Detect which cell encompasses the target text, then output its [X, Y] center coordinate. 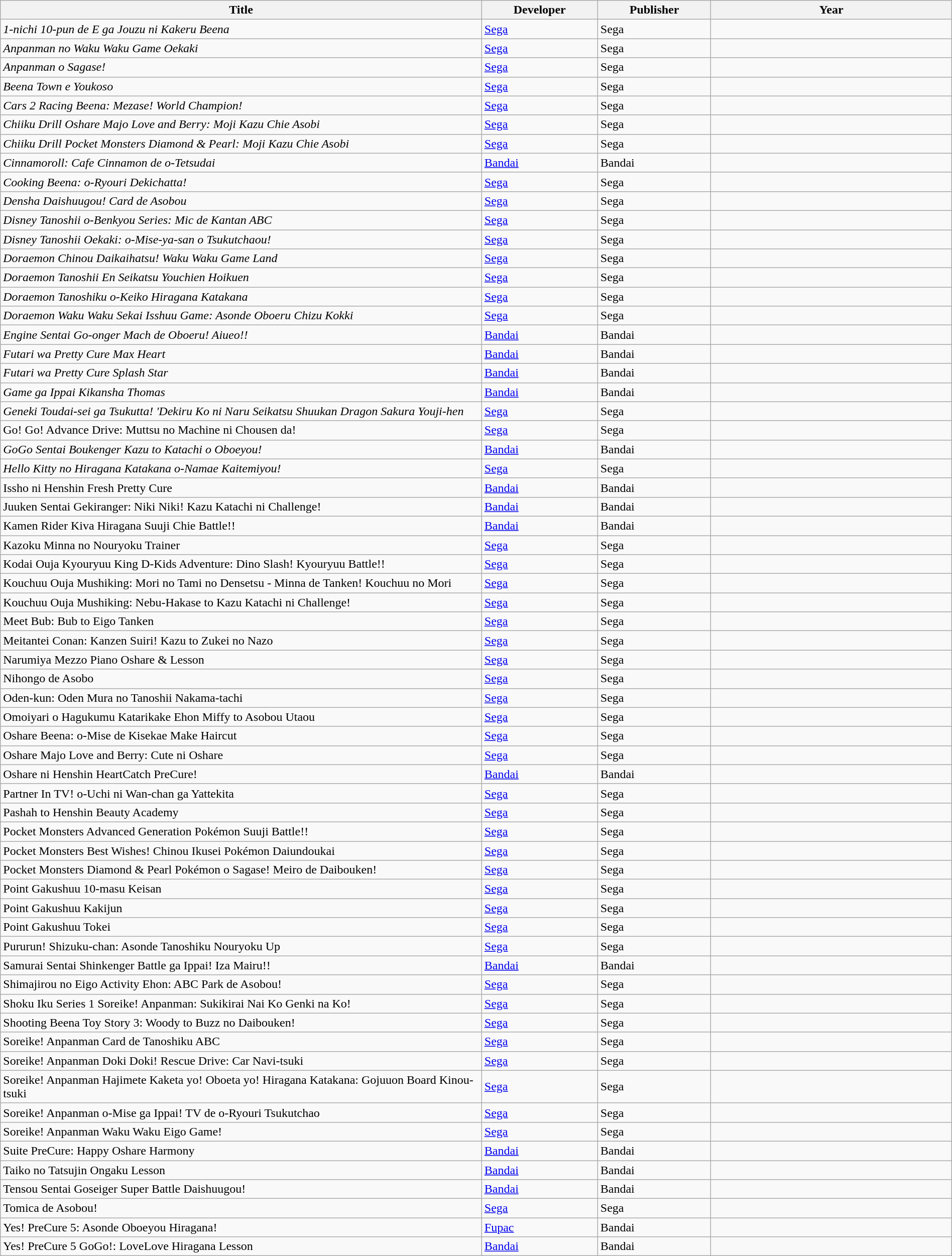
Shoku Iku Series 1 Soreike! Anpanman: Sukikirai Nai Ko Genki na Ko! [241, 1003]
Issho ni Henshin Fresh Pretty Cure [241, 487]
Point Gakushuu Kakijun [241, 908]
Meet Bub: Bub to Eigo Tanken [241, 621]
Pocket Monsters Advanced Generation Pokémon Suuji Battle!! [241, 831]
Soreike! Anpanman o-Mise ga Ippai! TV de o-Ryouri Tsukutchao [241, 1112]
Beena Town e Youkoso [241, 86]
Kouchuu Ouja Mushiking: Mori no Tami no Densetsu - Minna de Tanken! Kouchuu no Mori [241, 583]
Taiko no Tatsujin Ongaku Lesson [241, 1170]
GoGo Sentai Boukenger Kazu to Katachi o Oboeyou! [241, 449]
Narumiya Mezzo Piano Oshare & Lesson [241, 660]
Densha Daishuugou! Card de Asobou [241, 201]
Disney Tanoshii o-Benkyou Series: Mic de Kantan ABC [241, 220]
Pururun! Shizuku-chan: Asonde Tanoshiku Nouryoku Up [241, 946]
Doraemon Tanoshiku o-Keiko Hiragana Katakana [241, 297]
Year [831, 10]
Oshare Beena: o-Mise de Kisekae Make Haircut [241, 736]
Partner In TV! o-Uchi ni Wan-chan ga Yattekita [241, 793]
Chiiku Drill Pocket Monsters Diamond & Pearl: Moji Kazu Chie Asobi [241, 144]
Oden-kun: Oden Mura no Tanoshii Nakama-tachi [241, 698]
Anpanman o Sagase! [241, 67]
Soreike! Anpanman Card de Tanoshiku ABC [241, 1042]
Kazoku Minna no Nouryoku Trainer [241, 545]
Point Gakushuu 10-masu Keisan [241, 889]
Shooting Beena Toy Story 3: Woody to Buzz no Daibouken! [241, 1023]
Go! Go! Advance Drive: Muttsu no Machine ni Chousen da! [241, 430]
Doraemon Waku Waku Sekai Isshuu Game: Asonde Oboeru Chizu Kokki [241, 316]
Doraemon Tanoshii En Seikatsu Youchien Hoikuen [241, 278]
Meitantei Conan: Kanzen Suiri! Kazu to Zukei no Nazo [241, 641]
Chiiku Drill Oshare Majo Love and Berry: Moji Kazu Chie Asobi [241, 124]
Kouchuu Ouja Mushiking: Nebu-Hakase to Kazu Katachi ni Challenge! [241, 602]
Geneki Toudai-sei ga Tsukutta! 'Dekiru Ko ni Naru Seikatsu Shuukan Dragon Sakura Youji-hen [241, 411]
Tensou Sentai Goseiger Super Battle Daishuugou! [241, 1189]
Omoiyari o Hagukumu Katarikake Ehon Miffy to Asobou Utaou [241, 717]
Anpanman no Waku Waku Game Oekaki [241, 48]
Cinnamoroll: Cafe Cinnamon de o-Tetsudai [241, 163]
Title [241, 10]
Kodai Ouja Kyouryuu King D-Kids Adventure: Dino Slash! Kyouryuu Battle!! [241, 564]
Engine Sentai Go-onger Mach de Oboeru! Aiueo!! [241, 335]
Hello Kitty no Hiragana Katakana o-Namae Kaitemiyou! [241, 468]
Yes! PreCure 5: Asonde Oboeyou Hiragana! [241, 1227]
Shimajirou no Eigo Activity Ehon: ABC Park de Asobou! [241, 984]
Oshare ni Henshin HeartCatch PreCure! [241, 774]
Developer [539, 10]
Tomica de Asobou! [241, 1208]
Soreike! Anpanman Waku Waku Eigo Game! [241, 1132]
Soreike! Anpanman Doki Doki! Rescue Drive: Car Navi-tsuki [241, 1061]
1-nichi 10-pun de E ga Jouzu ni Kakeru Beena [241, 29]
Suite PreCure: Happy Oshare Harmony [241, 1151]
Futari wa Pretty Cure Splash Star [241, 373]
Disney Tanoshii Oekaki: o-Mise-ya-san o Tsukutchaou! [241, 239]
Cooking Beena: o-Ryouri Dekichatta! [241, 182]
Oshare Majo Love and Berry: Cute ni Oshare [241, 755]
Soreike! Anpanman Hajimete Kaketa yo! Oboeta yo! Hiragana Katakana: Gojuuon Board Kinou-tsuki [241, 1086]
Samurai Sentai Shinkenger Battle ga Ippai! Iza Mairu!! [241, 965]
Doraemon Chinou Daikaihatsu! Waku Waku Game Land [241, 259]
Publisher [654, 10]
Cars 2 Racing Beena: Mezase! World Champion! [241, 105]
Futari wa Pretty Cure Max Heart [241, 354]
Point Gakushuu Tokei [241, 927]
Pocket Monsters Diamond & Pearl Pokémon o Sagase! Meiro de Daibouken! [241, 870]
Pashah to Henshin Beauty Academy [241, 812]
Fupac [539, 1227]
Kamen Rider Kiva Hiragana Suuji Chie Battle!! [241, 526]
Yes! PreCure 5 GoGo!: LoveLove Hiragana Lesson [241, 1246]
Game ga Ippai Kikansha Thomas [241, 392]
Juuken Sentai Gekiranger: Niki Niki! Kazu Katachi ni Challenge! [241, 507]
Pocket Monsters Best Wishes! Chinou Ikusei Pokémon Daiundoukai [241, 851]
Nihongo de Asobo [241, 679]
